Output the [x, y] coordinate of the center of the cell containing the given text.  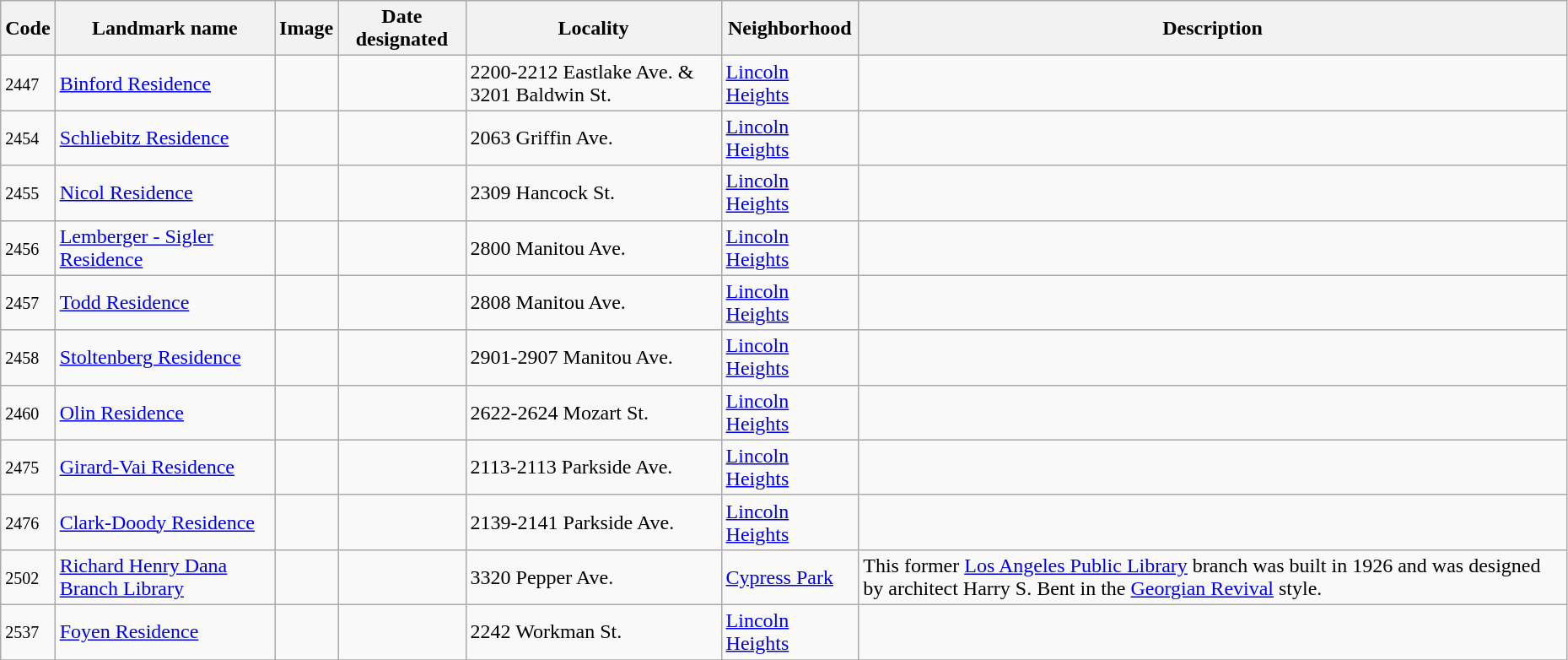
2458 [28, 358]
Olin Residence [164, 412]
2454 [28, 138]
2200-2212 Eastlake Ave. & 3201 Baldwin St. [594, 83]
Code [28, 29]
2622-2624 Mozart St. [594, 412]
Richard Henry Dana Branch Library [164, 577]
2502 [28, 577]
2808 Manitou Ave. [594, 302]
Date designated [401, 29]
2456 [28, 248]
2901-2907 Manitou Ave. [594, 358]
Stoltenberg Residence [164, 358]
3320 Pepper Ave. [594, 577]
2113-2113 Parkside Ave. [594, 468]
2476 [28, 522]
Image [307, 29]
Landmark name [164, 29]
2242 Workman St. [594, 631]
2447 [28, 83]
Foyen Residence [164, 631]
Binford Residence [164, 83]
Locality [594, 29]
2139-2141 Parkside Ave. [594, 522]
2475 [28, 468]
2063 Griffin Ave. [594, 138]
2537 [28, 631]
Clark-Doody Residence [164, 522]
Description [1213, 29]
This former Los Angeles Public Library branch was built in 1926 and was designed by architect Harry S. Bent in the Georgian Revival style. [1213, 577]
2309 Hancock St. [594, 192]
Nicol Residence [164, 192]
Todd Residence [164, 302]
2460 [28, 412]
Schliebitz Residence [164, 138]
Girard-Vai Residence [164, 468]
2457 [28, 302]
2455 [28, 192]
2800 Manitou Ave. [594, 248]
Lemberger - Sigler Residence [164, 248]
Neighborhood [789, 29]
Cypress Park [789, 577]
